Return the [X, Y] coordinate for the center point of the cell that contains the specified text.  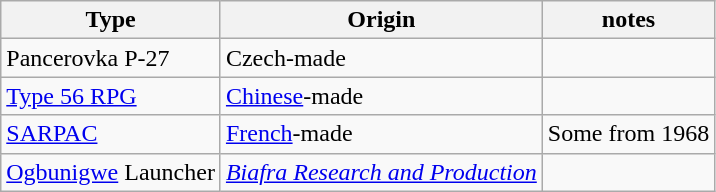
Origin [381, 20]
Biafra Research and Production [381, 172]
Ogbunigwe Launcher [111, 172]
Some from 1968 [628, 134]
Pancerovka P-27 [111, 58]
Type 56 RPG [111, 96]
Czech-made [381, 58]
Type [111, 20]
notes [628, 20]
Chinese-made [381, 96]
SARPAC [111, 134]
French-made [381, 134]
